For the text-containing cell, return its midpoint in (X, Y) coordinate format. 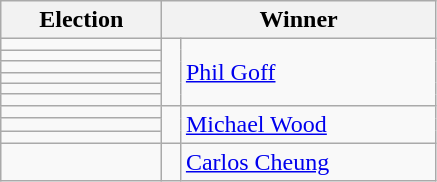
Winner (299, 20)
Election (82, 20)
Michael Wood (308, 124)
Phil Goff (308, 72)
Carlos Cheung (308, 162)
